Capture the cell that displays the provided text and extract its (X, Y) central coordinate. 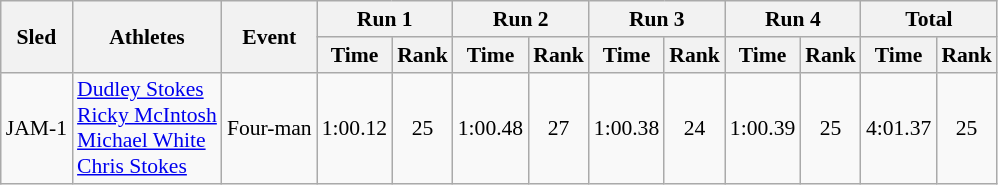
JAM-1 (36, 128)
Run 3 (657, 19)
Run 2 (521, 19)
1:00.38 (626, 128)
1:00.48 (490, 128)
27 (558, 128)
Event (270, 36)
Athletes (147, 36)
24 (694, 128)
Run 4 (793, 19)
1:00.39 (762, 128)
Run 1 (385, 19)
Total (929, 19)
Dudley StokesRicky McIntoshMichael WhiteChris Stokes (147, 128)
4:01.37 (898, 128)
Sled (36, 36)
1:00.12 (354, 128)
Four-man (270, 128)
